Locate the cell with the specified text and output its (x, y) center coordinate. 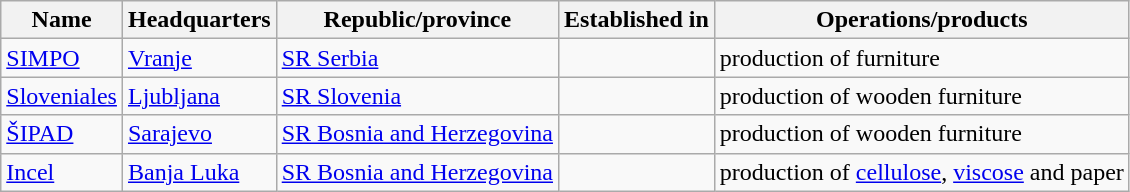
Sarajevo (199, 134)
Incel (62, 172)
SR Slovenia (417, 96)
Name (62, 20)
Vranje (199, 58)
Republic/province (417, 20)
Established in (637, 20)
ŠIPAD (62, 134)
production of cellulose, viscose and paper (922, 172)
Headquarters (199, 20)
Ljubljana (199, 96)
SIMPO (62, 58)
Banja Luka (199, 172)
SR Serbia (417, 58)
Operations/products (922, 20)
Sloveniales (62, 96)
production of furniture (922, 58)
